Search for the cell housing the specified text and yield its [X, Y] center coordinate. 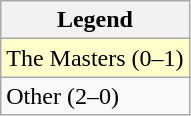
Legend [95, 20]
The Masters (0–1) [95, 58]
Other (2–0) [95, 96]
